Search for the cell housing the specified text and yield its (X, Y) center coordinate. 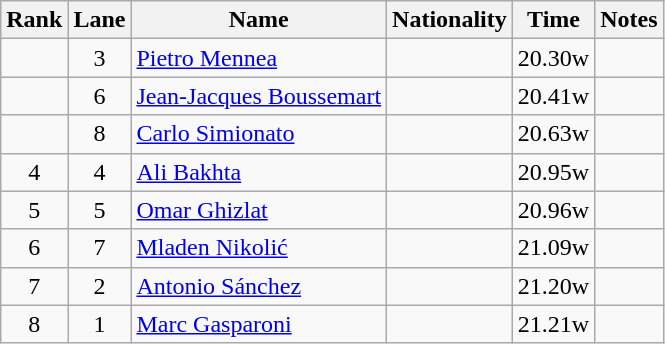
20.41w (553, 96)
Time (553, 20)
Lane (100, 20)
Nationality (450, 20)
Ali Bakhta (259, 172)
20.96w (553, 210)
21.09w (553, 248)
Carlo Simionato (259, 134)
21.21w (553, 324)
21.20w (553, 286)
Marc Gasparoni (259, 324)
Name (259, 20)
Omar Ghizlat (259, 210)
2 (100, 286)
Antonio Sánchez (259, 286)
20.63w (553, 134)
Mladen Nikolić (259, 248)
3 (100, 58)
1 (100, 324)
Rank (34, 20)
20.95w (553, 172)
20.30w (553, 58)
Jean-Jacques Boussemart (259, 96)
Pietro Mennea (259, 58)
Notes (629, 20)
